Detect which cell encompasses the target text, then output its (x, y) center coordinate. 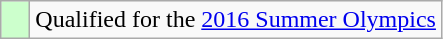
Qualified for the 2016 Summer Olympics (236, 20)
